Search for the cell housing the specified text and yield its (X, Y) center coordinate. 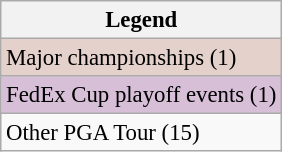
Legend (142, 20)
FedEx Cup playoff events (1) (142, 95)
Major championships (1) (142, 58)
Other PGA Tour (15) (142, 133)
